Capture the cell that displays the provided text and extract its (X, Y) central coordinate. 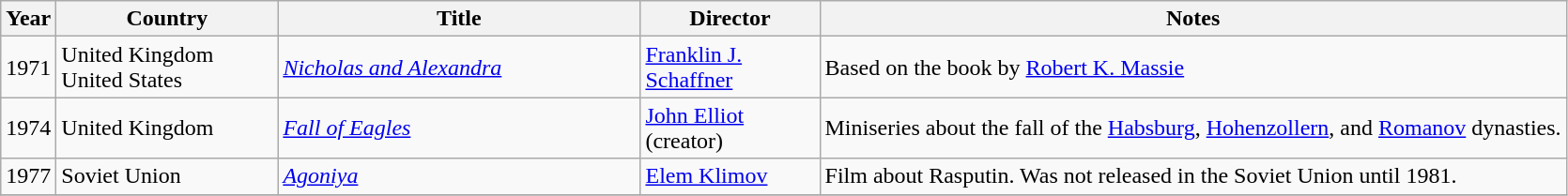
Fall of Eagles (459, 128)
Title (459, 19)
Based on the book by Robert K. Massie (1192, 68)
Director (730, 19)
1974 (28, 128)
1977 (28, 176)
John Elliot (creator) (730, 128)
Film about Rasputin. Was not released in the Soviet Union until 1981. (1192, 176)
Miniseries about the fall of the Habsburg, Hohenzollern, and Romanov dynasties. (1192, 128)
Notes (1192, 19)
United Kingdom (167, 128)
Year (28, 19)
United KingdomUnited States (167, 68)
Soviet Union (167, 176)
Agoniya (459, 176)
Elem Klimov (730, 176)
Franklin J. Schaffner (730, 68)
Country (167, 19)
Nicholas and Alexandra (459, 68)
1971 (28, 68)
